Locate the cell with the specified text and output its (x, y) center coordinate. 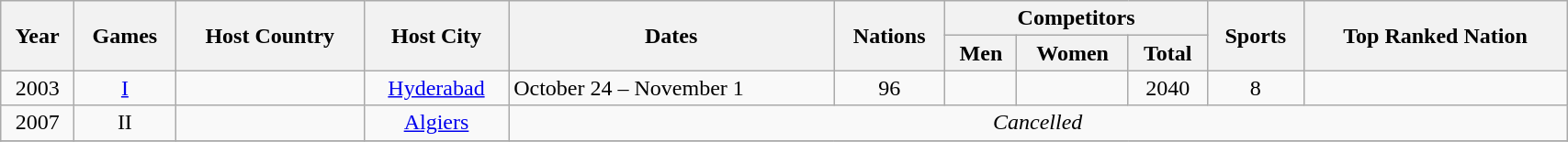
2003 (38, 88)
2007 (38, 123)
Dates (671, 36)
96 (889, 88)
I (125, 88)
Women (1073, 53)
Year (38, 36)
Games (125, 36)
Men (981, 53)
Host Country (270, 36)
Total (1168, 53)
Algiers (435, 123)
8 (1255, 88)
Competitors (1077, 18)
Nations (889, 36)
Host City (435, 36)
Top Ranked Nation (1435, 36)
II (125, 123)
2040 (1168, 88)
Sports (1255, 36)
Cancelled (1038, 123)
Hyderabad (435, 88)
October 24 – November 1 (671, 88)
